From the cell containing the given text, extract its center point as (X, Y) coordinate. 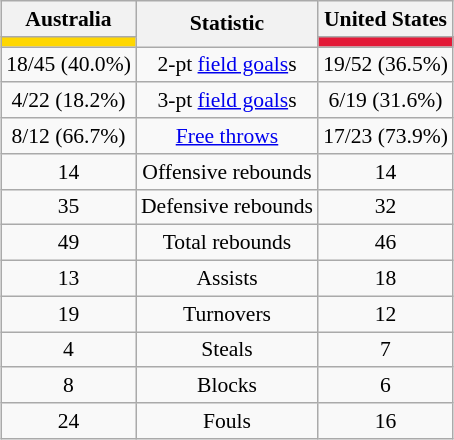
Assists (227, 278)
18 (386, 278)
6 (386, 385)
Turnovers (227, 314)
Defensive rebounds (227, 207)
Statistic (227, 24)
United States (386, 19)
32 (386, 207)
17/23 (73.9%) (386, 136)
12 (386, 314)
13 (68, 278)
Fouls (227, 421)
2-pt field goalss (227, 64)
18/45 (40.0%) (68, 64)
Australia (68, 19)
Offensive rebounds (227, 171)
49 (68, 243)
46 (386, 243)
16 (386, 421)
Free throws (227, 136)
7 (386, 350)
4/22 (18.2%) (68, 100)
35 (68, 207)
24 (68, 421)
6/19 (31.6%) (386, 100)
19 (68, 314)
19/52 (36.5%) (386, 64)
8 (68, 385)
Steals (227, 350)
Blocks (227, 385)
8/12 (66.7%) (68, 136)
Total rebounds (227, 243)
4 (68, 350)
3-pt field goalss (227, 100)
